Detect which cell encompasses the target text, then output its (X, Y) center coordinate. 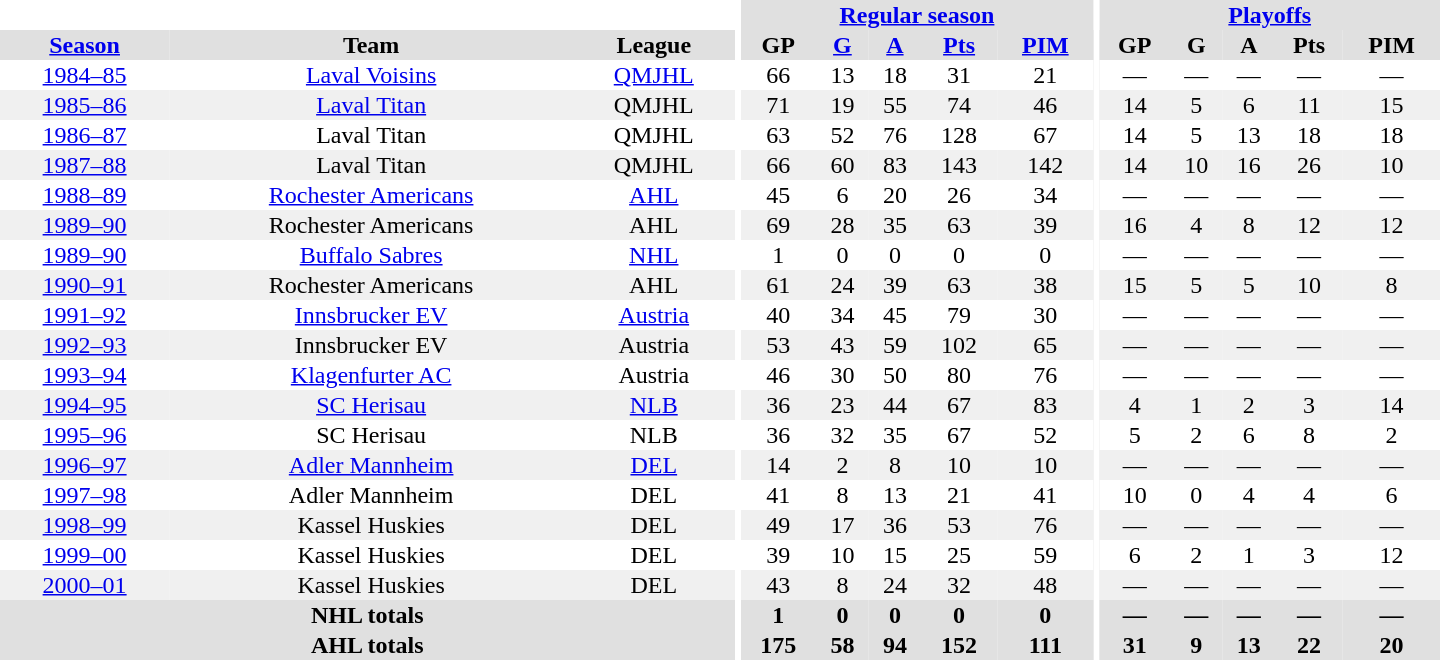
28 (842, 225)
NHL (654, 255)
League (654, 45)
40 (778, 315)
17 (842, 525)
1998–99 (84, 525)
49 (778, 525)
19 (842, 105)
1986–87 (84, 135)
9 (1196, 645)
111 (1046, 645)
1984–85 (84, 75)
Season (84, 45)
1993–94 (84, 375)
1990–91 (84, 285)
80 (959, 375)
25 (959, 555)
61 (778, 285)
1985–86 (84, 105)
74 (959, 105)
48 (1046, 585)
1995–96 (84, 435)
NHL totals (368, 615)
143 (959, 165)
175 (778, 645)
102 (959, 345)
AHL totals (368, 645)
1994–95 (84, 405)
38 (1046, 285)
1997–98 (84, 495)
22 (1309, 645)
1999–00 (84, 555)
Playoffs (1270, 15)
71 (778, 105)
69 (778, 225)
1991–92 (84, 315)
23 (842, 405)
11 (1309, 105)
Klagenfurter AC (371, 375)
2000–01 (84, 585)
Laval Voisins (371, 75)
128 (959, 135)
58 (842, 645)
65 (1046, 345)
1987–88 (84, 165)
94 (895, 645)
152 (959, 645)
1996–97 (84, 465)
142 (1046, 165)
60 (842, 165)
1988–89 (84, 195)
Team (371, 45)
Regular season (916, 15)
44 (895, 405)
50 (895, 375)
79 (959, 315)
1992–93 (84, 345)
55 (895, 105)
Buffalo Sabres (371, 255)
